Pinpoint the cell where the given text exists, returning its [X, Y] midpoint coordinate. 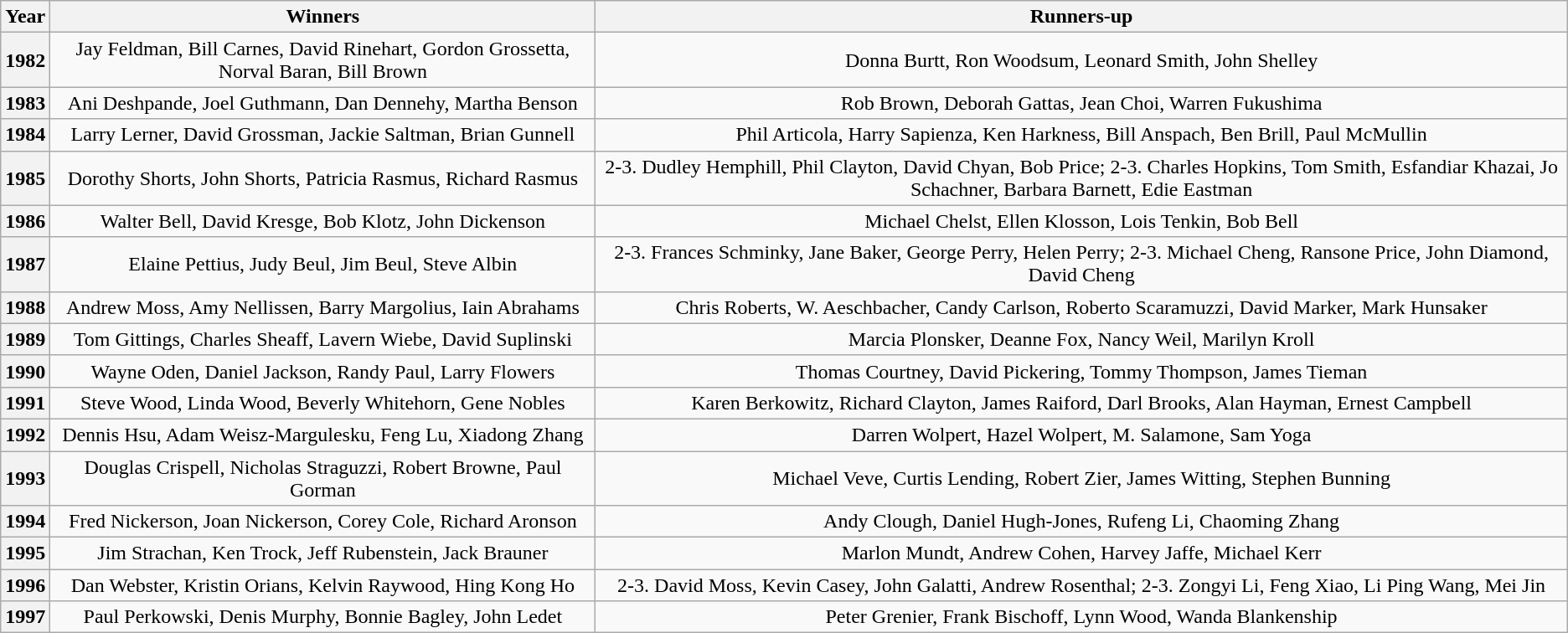
1985 [25, 178]
Tom Gittings, Charles Sheaff, Lavern Wiebe, David Suplinski [323, 339]
Marlon Mundt, Andrew Cohen, Harvey Jaffe, Michael Kerr [1081, 553]
Andy Clough, Daniel Hugh-Jones, Rufeng Li, Chaoming Zhang [1081, 522]
1990 [25, 371]
1983 [25, 103]
Year [25, 17]
Elaine Pettius, Judy Beul, Jim Beul, Steve Albin [323, 265]
Chris Roberts, W. Aeschbacher, Candy Carlson, Roberto Scaramuzzi, David Marker, Mark Hunsaker [1081, 307]
2-3. Frances Schminky, Jane Baker, George Perry, Helen Perry; 2-3. Michael Cheng, Ransone Price, John Diamond, David Cheng [1081, 265]
Dorothy Shorts, John Shorts, Patricia Rasmus, Richard Rasmus [323, 178]
Paul Perkowski, Denis Murphy, Bonnie Bagley, John Ledet [323, 617]
Larry Lerner, David Grossman, Jackie Saltman, Brian Gunnell [323, 135]
Andrew Moss, Amy Nellissen, Barry Margolius, Iain Abrahams [323, 307]
Walter Bell, David Kresge, Bob Klotz, John Dickenson [323, 221]
Michael Veve, Curtis Lending, Robert Zier, James Witting, Stephen Bunning [1081, 477]
1997 [25, 617]
Karen Berkowitz, Richard Clayton, James Raiford, Darl Brooks, Alan Hayman, Ernest Campbell [1081, 403]
Rob Brown, Deborah Gattas, Jean Choi, Warren Fukushima [1081, 103]
1993 [25, 477]
1996 [25, 585]
Darren Wolpert, Hazel Wolpert, M. Salamone, Sam Yoga [1081, 435]
1989 [25, 339]
1988 [25, 307]
Dennis Hsu, Adam Weisz-Margulesku, Feng Lu, Xiadong Zhang [323, 435]
1986 [25, 221]
Runners-up [1081, 17]
Ani Deshpande, Joel Guthmann, Dan Dennehy, Martha Benson [323, 103]
Wayne Oden, Daniel Jackson, Randy Paul, Larry Flowers [323, 371]
Marcia Plonsker, Deanne Fox, Nancy Weil, Marilyn Kroll [1081, 339]
1984 [25, 135]
2-3. David Moss, Kevin Casey, John Galatti, Andrew Rosenthal; 2-3. Zongyi Li, Feng Xiao, Li Ping Wang, Mei Jin [1081, 585]
1991 [25, 403]
1992 [25, 435]
Donna Burtt, Ron Woodsum, Leonard Smith, John Shelley [1081, 60]
Douglas Crispell, Nicholas Straguzzi, Robert Browne, Paul Gorman [323, 477]
Michael Chelst, Ellen Klosson, Lois Tenkin, Bob Bell [1081, 221]
Thomas Courtney, David Pickering, Tommy Thompson, James Tieman [1081, 371]
Peter Grenier, Frank Bischoff, Lynn Wood, Wanda Blankenship [1081, 617]
Jay Feldman, Bill Carnes, David Rinehart, Gordon Grossetta, Norval Baran, Bill Brown [323, 60]
Steve Wood, Linda Wood, Beverly Whitehorn, Gene Nobles [323, 403]
Winners [323, 17]
Jim Strachan, Ken Trock, Jeff Rubenstein, Jack Brauner [323, 553]
Phil Articola, Harry Sapienza, Ken Harkness, Bill Anspach, Ben Brill, Paul McMullin [1081, 135]
1987 [25, 265]
Fred Nickerson, Joan Nickerson, Corey Cole, Richard Aronson [323, 522]
1982 [25, 60]
1994 [25, 522]
1995 [25, 553]
Dan Webster, Kristin Orians, Kelvin Raywood, Hing Kong Ho [323, 585]
